Extract the (X, Y) coordinate from the center of the cell holding the provided text.  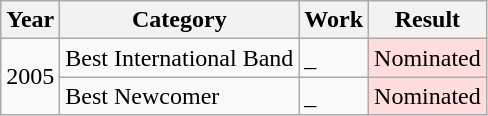
Year (30, 20)
Best Newcomer (180, 96)
Category (180, 20)
2005 (30, 77)
Result (428, 20)
Best International Band (180, 58)
Work (334, 20)
